Search for the cell housing the specified text and yield its (x, y) center coordinate. 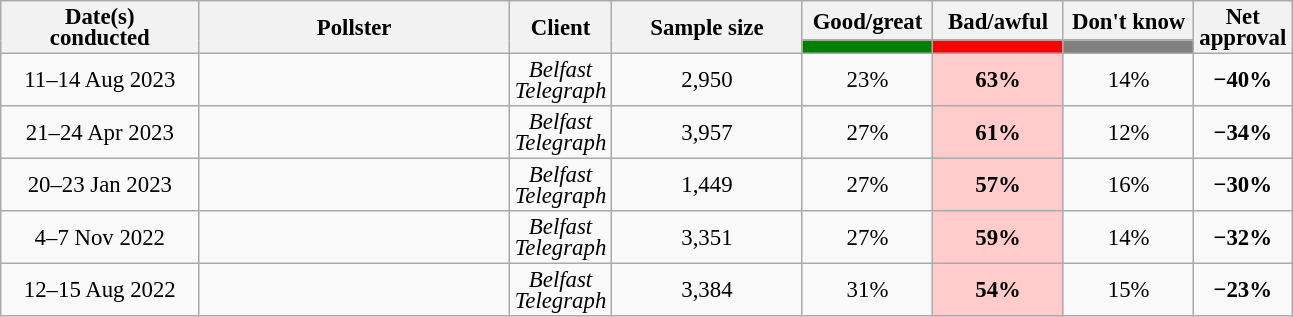
Bad/awful (998, 20)
Good/great (868, 20)
11–14 Aug 2023 (100, 80)
Sample size (708, 28)
59% (998, 238)
Net approval (1243, 28)
31% (868, 290)
1,449 (708, 186)
3,384 (708, 290)
Date(s)conducted (100, 28)
20–23 Jan 2023 (100, 186)
21–24 Apr 2023 (100, 132)
−30% (1243, 186)
23% (868, 80)
16% (1128, 186)
12–15 Aug 2022 (100, 290)
−34% (1243, 132)
54% (998, 290)
61% (998, 132)
3,957 (708, 132)
4–7 Nov 2022 (100, 238)
−32% (1243, 238)
−23% (1243, 290)
Client (560, 28)
12% (1128, 132)
3,351 (708, 238)
Pollster (354, 28)
−40% (1243, 80)
Don't know (1128, 20)
2,950 (708, 80)
63% (998, 80)
15% (1128, 290)
57% (998, 186)
